Extract the [x, y] coordinate from the center of the cell holding the provided text.  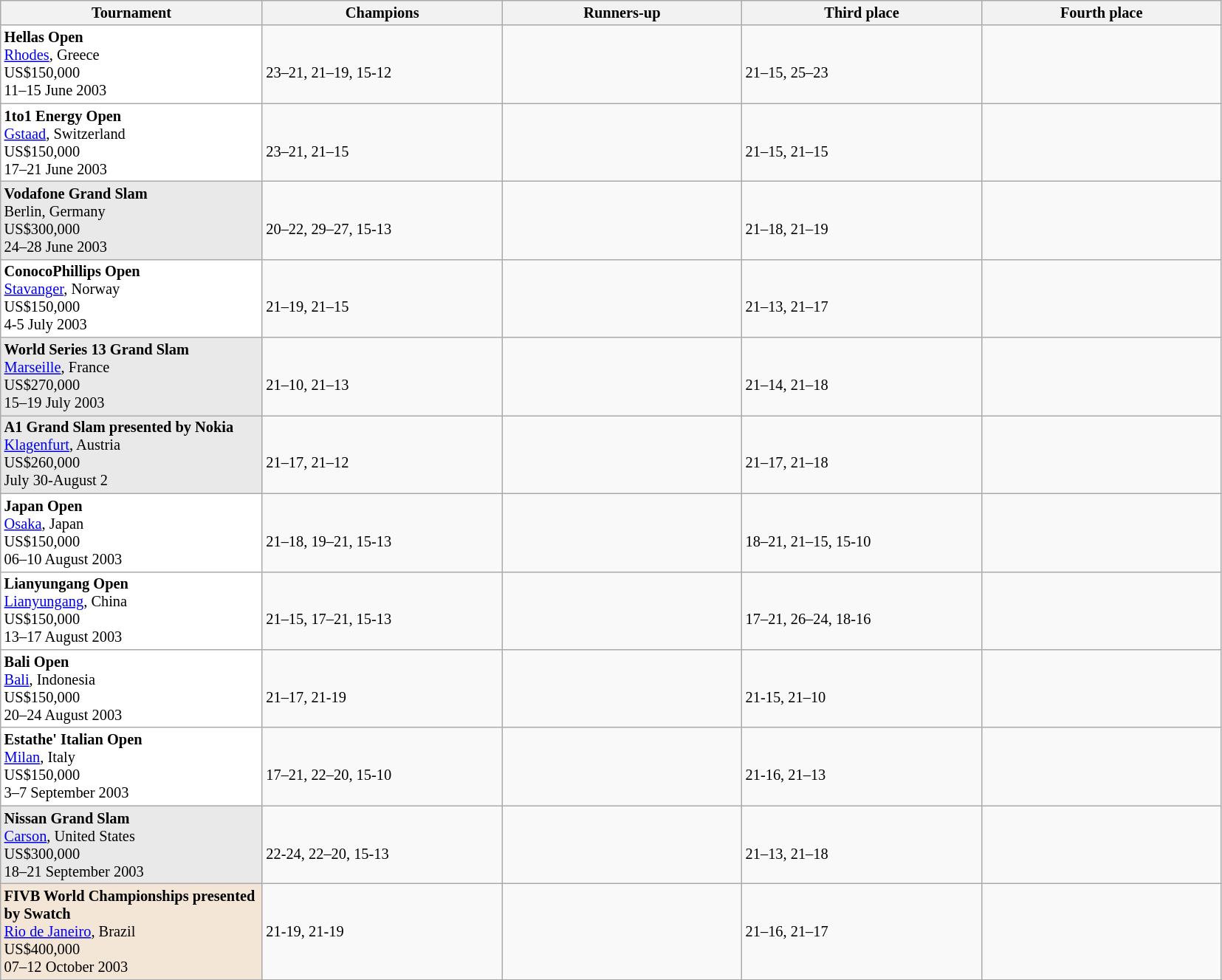
21–15, 21–15 [862, 143]
21–15, 17–21, 15-13 [382, 611]
1to1 Energy OpenGstaad, SwitzerlandUS$150,00017–21 June 2003 [131, 143]
FIVB World Championships presented by SwatchRio de Janeiro, BrazilUS$400,00007–12 October 2003 [131, 931]
ConocoPhillips OpenStavanger, NorwayUS$150,0004-5 July 2003 [131, 298]
21-16, 21–13 [862, 767]
Lianyungang OpenLianyungang, ChinaUS$150,00013–17 August 2003 [131, 611]
21–13, 21–17 [862, 298]
Tournament [131, 13]
Vodafone Grand SlamBerlin, GermanyUS$300,00024–28 June 2003 [131, 220]
23–21, 21–19, 15-12 [382, 64]
Fourth place [1102, 13]
21–13, 21–18 [862, 845]
21–17, 21–18 [862, 454]
21–18, 19–21, 15-13 [382, 532]
21–17, 21-19 [382, 688]
18–21, 21–15, 15-10 [862, 532]
Third place [862, 13]
Nissan Grand SlamCarson, United StatesUS$300,00018–21 September 2003 [131, 845]
Estathe' Italian OpenMilan, ItalyUS$150,0003–7 September 2003 [131, 767]
Runners-up [622, 13]
17–21, 26–24, 18-16 [862, 611]
Japan OpenOsaka, JapanUS$150,00006–10 August 2003 [131, 532]
Bali OpenBali, IndonesiaUS$150,00020–24 August 2003 [131, 688]
17–21, 22–20, 15-10 [382, 767]
21–18, 21–19 [862, 220]
21–16, 21–17 [862, 931]
21–14, 21–18 [862, 377]
21-19, 21-19 [382, 931]
Champions [382, 13]
21–15, 25–23 [862, 64]
Hellas OpenRhodes, GreeceUS$150,00011–15 June 2003 [131, 64]
22-24, 22–20, 15-13 [382, 845]
21–19, 21–15 [382, 298]
A1 Grand Slam presented by NokiaKlagenfurt, AustriaUS$260,000July 30-August 2 [131, 454]
World Series 13 Grand SlamMarseille, FranceUS$270,00015–19 July 2003 [131, 377]
20–22, 29–27, 15-13 [382, 220]
23–21, 21–15 [382, 143]
21–17, 21–12 [382, 454]
21–10, 21–13 [382, 377]
21-15, 21–10 [862, 688]
